Identify which cell holds the provided text, then report its (X, Y) central coordinate. 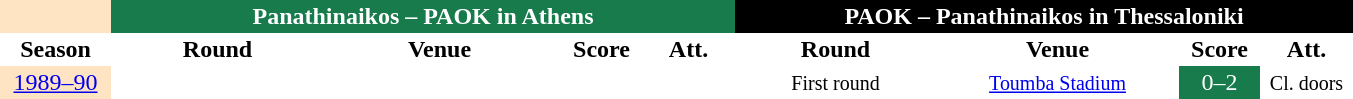
First round (836, 82)
0–2 (1220, 82)
PAOK – Panathinaikos in Thessaloniki (1044, 16)
Panathinaikos – PAOK in Athens (423, 16)
Toumba Stadium (1058, 82)
1989–90 (56, 82)
Cl. doors (1306, 82)
Season (56, 50)
